For the text-containing cell, return its midpoint in (X, Y) coordinate format. 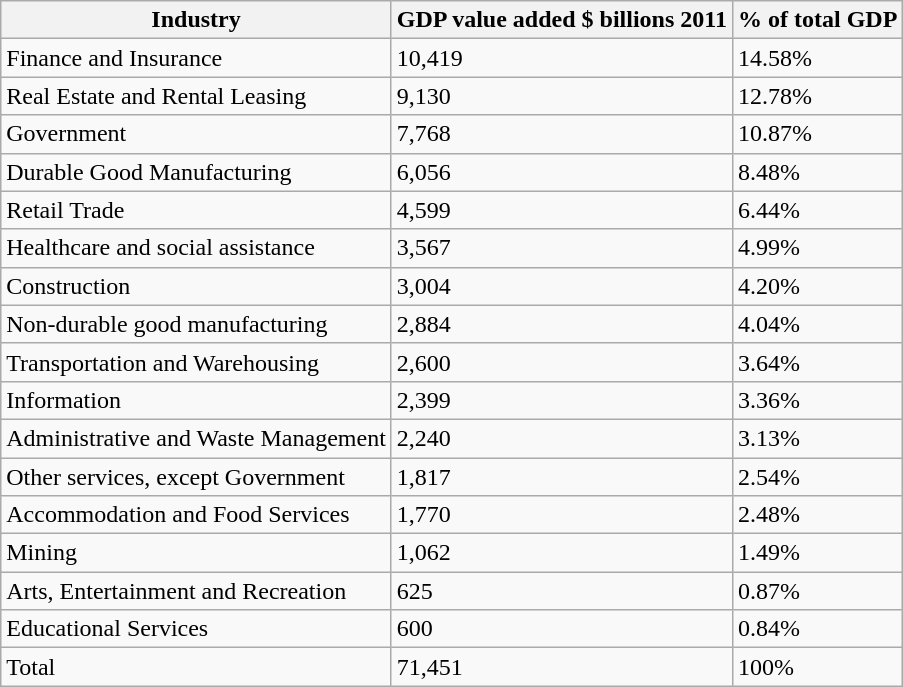
10,419 (562, 58)
0.84% (817, 629)
1,770 (562, 515)
Retail Trade (196, 210)
6,056 (562, 172)
1,817 (562, 477)
4,599 (562, 210)
Arts, Entertainment and Recreation (196, 591)
Total (196, 667)
7,768 (562, 134)
3.64% (817, 362)
Healthcare and social assistance (196, 248)
3,004 (562, 286)
2.54% (817, 477)
2,399 (562, 400)
1.49% (817, 553)
Durable Good Manufacturing (196, 172)
12.78% (817, 96)
3.36% (817, 400)
6.44% (817, 210)
10.87% (817, 134)
4.99% (817, 248)
0.87% (817, 591)
Mining (196, 553)
Government (196, 134)
1,062 (562, 553)
Transportation and Warehousing (196, 362)
4.04% (817, 324)
2,240 (562, 438)
14.58% (817, 58)
625 (562, 591)
GDP value added $ billions 2011 (562, 20)
100% (817, 667)
Finance and Insurance (196, 58)
Construction (196, 286)
Other services, except Government (196, 477)
Non-durable good manufacturing (196, 324)
2,884 (562, 324)
71,451 (562, 667)
Information (196, 400)
600 (562, 629)
Real Estate and Rental Leasing (196, 96)
3,567 (562, 248)
% of total GDP (817, 20)
Educational Services (196, 629)
Industry (196, 20)
9,130 (562, 96)
4.20% (817, 286)
Administrative and Waste Management (196, 438)
8.48% (817, 172)
2,600 (562, 362)
3.13% (817, 438)
Accommodation and Food Services (196, 515)
2.48% (817, 515)
